Determine the (x, y) coordinate at the center of the cell enclosing the given text.  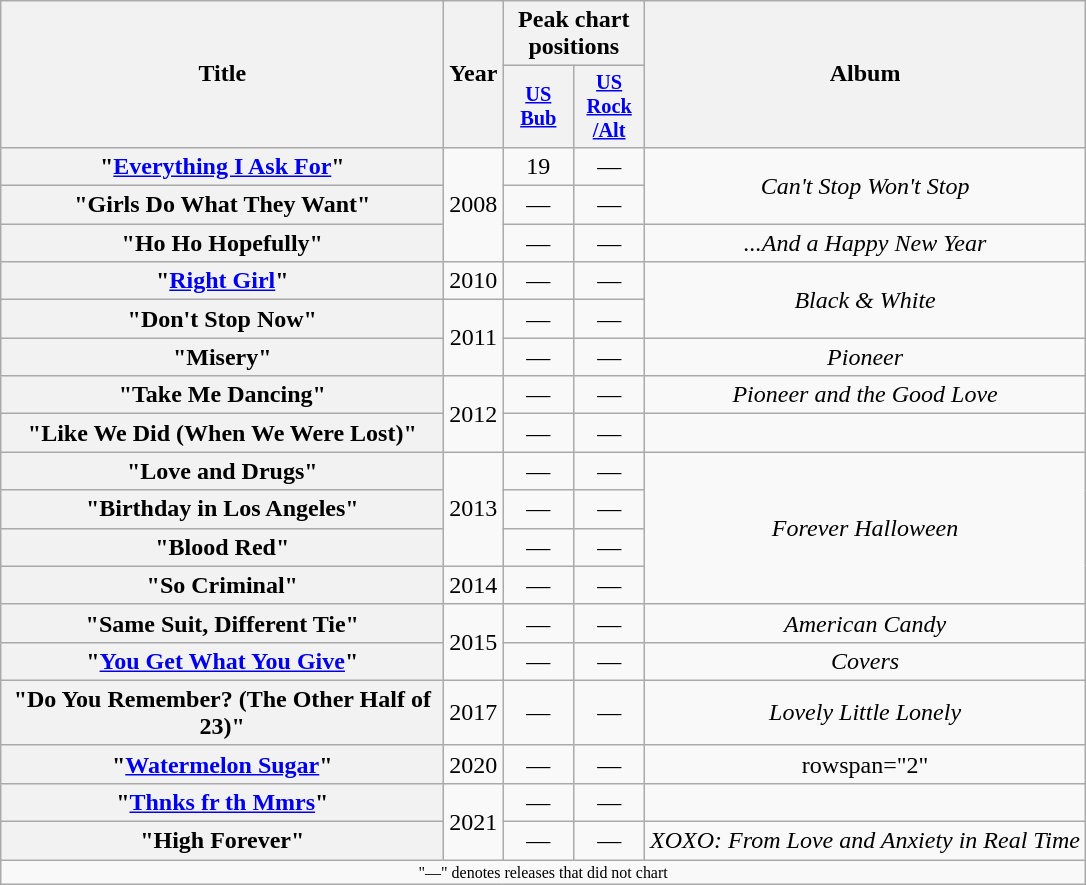
19 (538, 166)
2020 (474, 764)
2012 (474, 414)
Lovely Little Lonely (866, 712)
"Blood Red" (222, 547)
XOXO: From Love and Anxiety in Real Time (866, 841)
rowspan="2" (866, 764)
2008 (474, 204)
"Don't Stop Now" (222, 319)
"Do You Remember? (The Other Half of 23)" (222, 712)
Peak chart positions (574, 34)
"Love and Drugs" (222, 471)
"Birthday in Los Angeles" (222, 509)
Forever Halloween (866, 528)
2014 (474, 585)
"Ho Ho Hopefully" (222, 243)
Pioneer and the Good Love (866, 395)
"Misery" (222, 357)
American Candy (866, 623)
"Thnks fr th Mmrs" (222, 802)
"So Criminal" (222, 585)
"Like We Did (When We Were Lost)" (222, 433)
"Girls Do What They Want" (222, 205)
2010 (474, 281)
Black & White (866, 300)
2013 (474, 509)
...And a Happy New Year (866, 243)
2021 (474, 821)
"Watermelon Sugar" (222, 764)
"Everything I Ask For" (222, 166)
"Same Suit, Different Tie" (222, 623)
Pioneer (866, 357)
2011 (474, 338)
2017 (474, 712)
Can't Stop Won't Stop (866, 185)
Year (474, 74)
USRock/Alt (610, 107)
USBub (538, 107)
"Right Girl" (222, 281)
"—" denotes releases that did not chart (544, 872)
Album (866, 74)
"Take Me Dancing" (222, 395)
Covers (866, 661)
"High Forever" (222, 841)
2015 (474, 642)
Title (222, 74)
"You Get What You Give" (222, 661)
